Scan for the cell matching the given text and deliver its [x, y] coordinate at center. 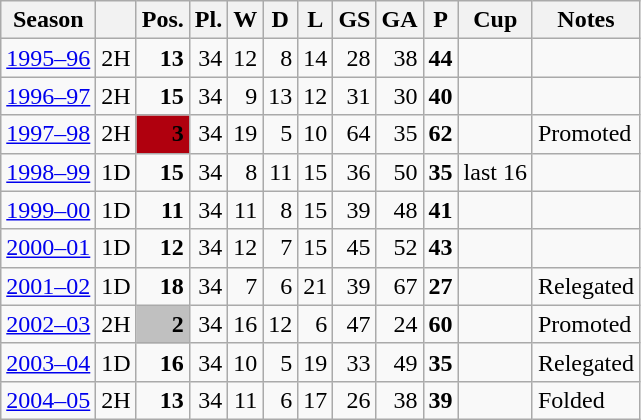
41 [440, 210]
last 16 [495, 172]
L [316, 20]
50 [400, 172]
3 [162, 134]
49 [400, 362]
64 [354, 134]
Cup [495, 20]
24 [400, 324]
43 [440, 248]
14 [316, 58]
47 [354, 324]
GA [400, 20]
Folded [586, 400]
2002–03 [48, 324]
1995–96 [48, 58]
44 [440, 58]
40 [440, 96]
52 [400, 248]
2001–02 [48, 286]
2 [162, 324]
Season [48, 20]
30 [400, 96]
2004–05 [48, 400]
Pos. [162, 20]
2003–04 [48, 362]
67 [400, 286]
1999–00 [48, 210]
9 [246, 96]
2000–01 [48, 248]
GS [354, 20]
26 [354, 400]
60 [440, 324]
1996–97 [48, 96]
18 [162, 286]
45 [354, 248]
33 [354, 362]
P [440, 20]
21 [316, 286]
28 [354, 58]
Notes [586, 20]
W [246, 20]
D [280, 20]
62 [440, 134]
36 [354, 172]
1998–99 [48, 172]
27 [440, 286]
48 [400, 210]
17 [316, 400]
31 [354, 96]
Pl. [208, 20]
1997–98 [48, 134]
